Identify which cell holds the provided text, then report its (x, y) central coordinate. 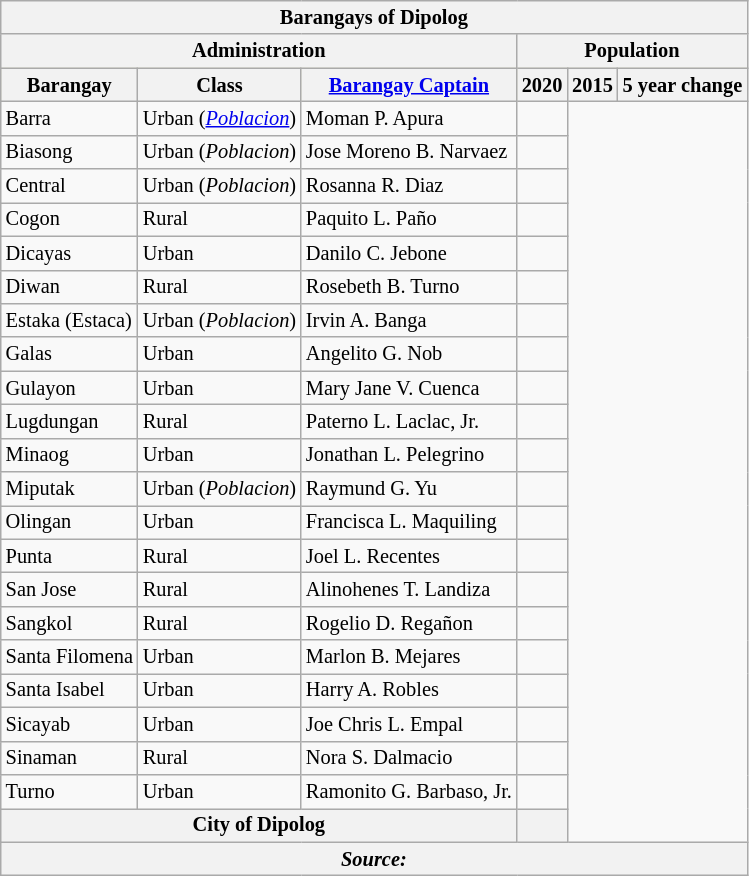
Barangay (70, 85)
Cogon (70, 219)
Santa Isabel (70, 690)
City of Dipolog (259, 825)
Lugdungan (70, 421)
Galas (70, 354)
Source: (374, 859)
Barangay Captain (409, 85)
Moman P. Apura (409, 118)
Sinaman (70, 758)
Class (220, 85)
Population (632, 51)
Barangays of Dipolog (374, 17)
Paquito L. Paño (409, 219)
Biasong (70, 152)
Alinohenes T. Landiza (409, 589)
Angelito G. Nob (409, 354)
2015 (592, 85)
San Jose (70, 589)
Punta (70, 556)
Barra (70, 118)
Jose Moreno B. Narvaez (409, 152)
Estaka (Estaca) (70, 320)
Harry A. Robles (409, 690)
Rogelio D. Regañon (409, 623)
Olingan (70, 522)
Minaog (70, 455)
Francisca L. Maquiling (409, 522)
Jonathan L. Pelegrino (409, 455)
5 year change (682, 85)
Irvin A. Banga (409, 320)
Miputak (70, 489)
2020 (542, 85)
Joe Chris L. Empal (409, 724)
Marlon B. Mejares (409, 657)
Turno (70, 791)
Rosebeth B. Turno (409, 287)
Danilo C. Jebone (409, 253)
Raymund G. Yu (409, 489)
Gulayon (70, 388)
Santa Filomena (70, 657)
Administration (259, 51)
Diwan (70, 287)
Dicayas (70, 253)
Joel L. Recentes (409, 556)
Rosanna R. Diaz (409, 186)
Mary Jane V. Cuenca (409, 388)
Sangkol (70, 623)
Paterno L. Laclac, Jr. (409, 421)
Central (70, 186)
Ramonito G. Barbaso, Jr. (409, 791)
Nora S. Dalmacio (409, 758)
Sicayab (70, 724)
